Extract the (x, y) coordinate from the center of the cell holding the provided text.  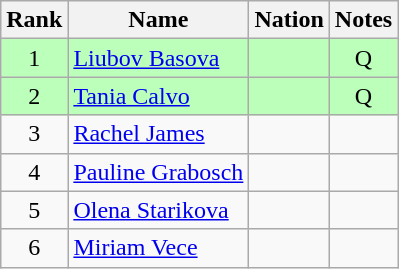
2 (34, 96)
Notes (363, 20)
Rachel James (158, 134)
6 (34, 248)
4 (34, 172)
5 (34, 210)
Olena Starikova (158, 210)
Pauline Grabosch (158, 172)
Rank (34, 20)
1 (34, 58)
Tania Calvo (158, 96)
Name (158, 20)
3 (34, 134)
Liubov Basova (158, 58)
Nation (289, 20)
Miriam Vece (158, 248)
